Provide the [X, Y] coordinate of the cell's center where the given text is located.  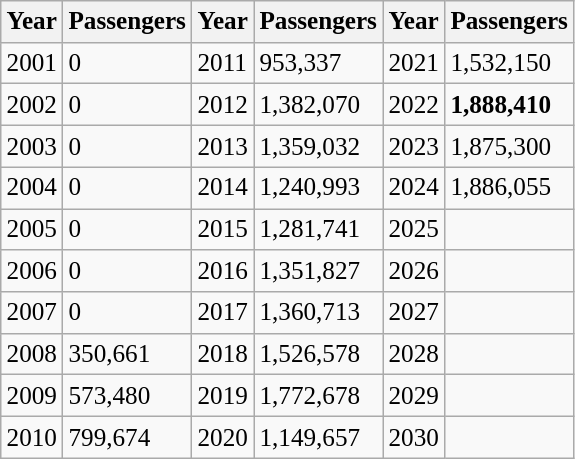
953,337 [318, 63]
2007 [32, 313]
2026 [414, 271]
1,281,741 [318, 229]
2022 [414, 105]
2027 [414, 313]
573,480 [128, 396]
2023 [414, 146]
1,526,578 [318, 354]
2005 [32, 229]
2024 [414, 188]
1,359,032 [318, 146]
1,875,300 [510, 146]
2010 [32, 437]
2013 [223, 146]
2011 [223, 63]
2008 [32, 354]
1,772,678 [318, 396]
2002 [32, 105]
2003 [32, 146]
2017 [223, 313]
2009 [32, 396]
2006 [32, 271]
2016 [223, 271]
1,532,150 [510, 63]
2028 [414, 354]
1,360,713 [318, 313]
2014 [223, 188]
1,149,657 [318, 437]
1,888,410 [510, 105]
1,382,070 [318, 105]
1,351,827 [318, 271]
2021 [414, 63]
1,886,055 [510, 188]
799,674 [128, 437]
350,661 [128, 354]
2029 [414, 396]
2018 [223, 354]
2015 [223, 229]
2030 [414, 437]
2025 [414, 229]
2001 [32, 63]
2004 [32, 188]
2020 [223, 437]
2019 [223, 396]
2012 [223, 105]
1,240,993 [318, 188]
